Return the (x, y) coordinate for the center point of the cell that contains the specified text.  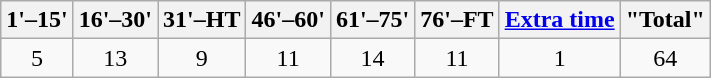
Extra time (560, 20)
"Total" (665, 20)
46'–60' (288, 20)
64 (665, 58)
14 (372, 58)
13 (115, 58)
16'–30' (115, 20)
31'–HT (202, 20)
1'–15' (37, 20)
1 (560, 58)
76'–FT (457, 20)
5 (37, 58)
61'–75' (372, 20)
9 (202, 58)
